From the cell containing the given text, extract its center point as [x, y] coordinate. 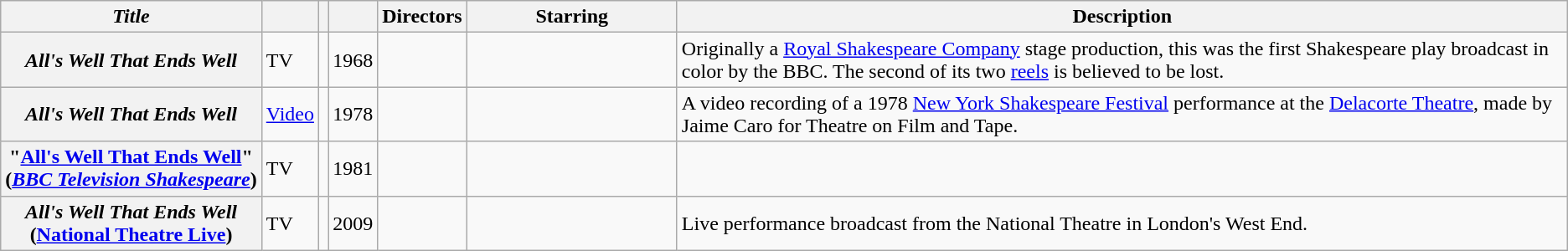
1978 [353, 114]
2009 [353, 223]
Description [1122, 17]
Video [290, 114]
Live performance broadcast from the National Theatre in London's West End. [1122, 223]
All's Well That Ends Well(National Theatre Live) [132, 223]
A video recording of a 1978 New York Shakespeare Festival performance at the Delacorte Theatre, made by Jaime Caro for Theatre on Film and Tape. [1122, 114]
1968 [353, 60]
Directors [422, 17]
1981 [353, 169]
Starring [571, 17]
Title [132, 17]
"All's Well That Ends Well"(BBC Television Shakespeare) [132, 169]
